Pinpoint the cell where the given text exists, returning its [x, y] midpoint coordinate. 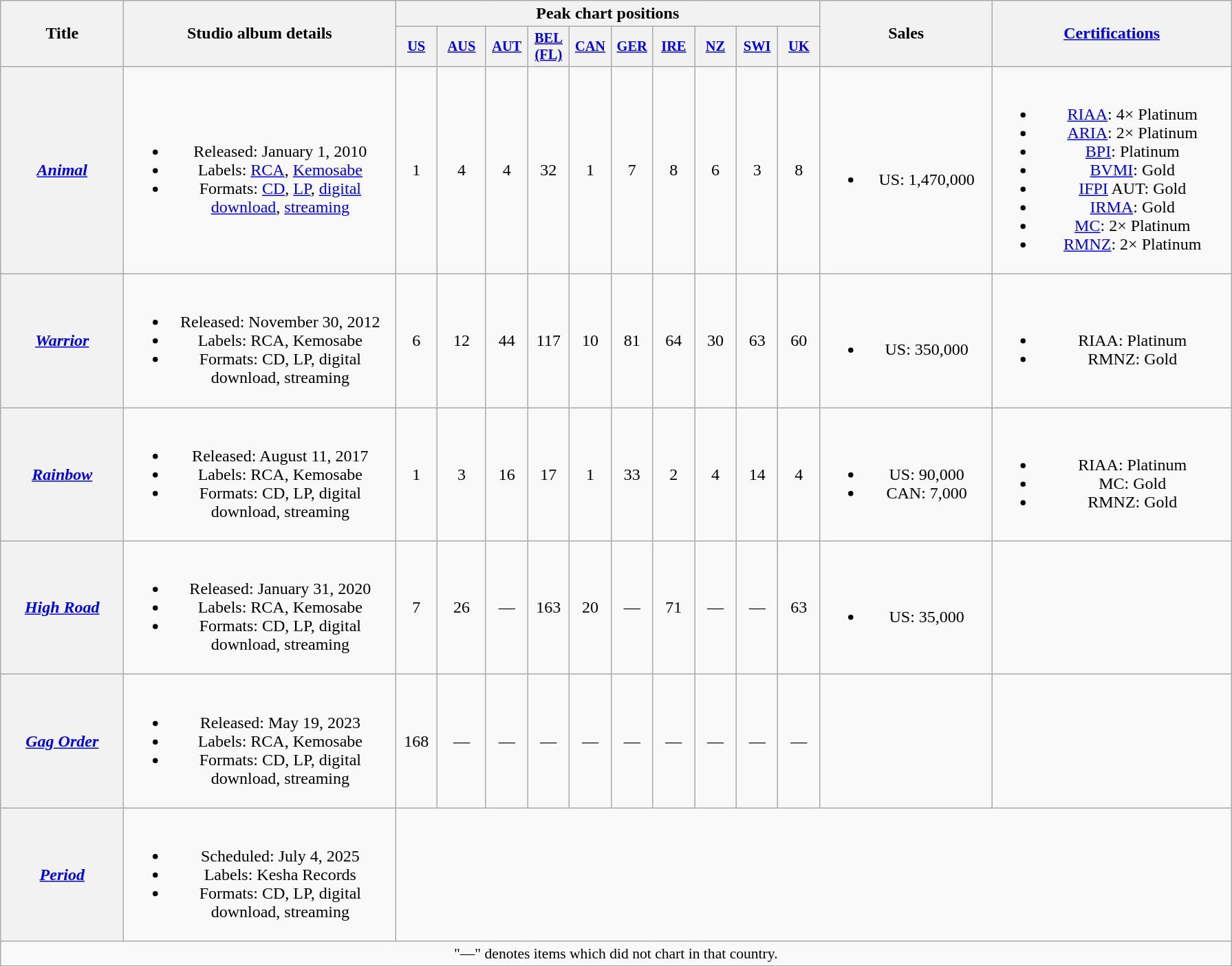
Sales [907, 34]
117 [549, 341]
AUS [462, 47]
44 [506, 341]
26 [462, 608]
RIAA: 4× PlatinumARIA: 2× PlatinumBPI: PlatinumBVMI: GoldIFPI AUT: GoldIRMA: GoldMC: 2× PlatinumRMNZ: 2× Platinum [1112, 170]
GER [631, 47]
BEL(FL) [549, 47]
Certifications [1112, 34]
IRE [674, 47]
60 [799, 341]
12 [462, 341]
UK [799, 47]
High Road [62, 608]
Studio album details [260, 34]
AUT [506, 47]
Title [62, 34]
US: 350,000 [907, 341]
2 [674, 474]
81 [631, 341]
US: 1,470,000 [907, 170]
"—" denotes items which did not chart in that country. [616, 954]
CAN [590, 47]
US: 90,000CAN: 7,000 [907, 474]
32 [549, 170]
168 [417, 741]
17 [549, 474]
US [417, 47]
14 [757, 474]
64 [674, 341]
33 [631, 474]
16 [506, 474]
SWI [757, 47]
163 [549, 608]
Released: May 19, 2023Labels: RCA, KemosabeFormats: CD, LP, digital download, streaming [260, 741]
Period [62, 875]
Released: January 31, 2020Labels: RCA, KemosabeFormats: CD, LP, digital download, streaming [260, 608]
30 [715, 341]
RIAA: PlatinumRMNZ: Gold [1112, 341]
Peak chart positions [608, 14]
Warrior [62, 341]
Released: November 30, 2012Labels: RCA, KemosabeFormats: CD, LP, digital download, streaming [260, 341]
US: 35,000 [907, 608]
Released: January 1, 2010Labels: RCA, KemosabeFormats: CD, LP, digital download, streaming [260, 170]
Released: August 11, 2017Labels: RCA, KemosabeFormats: CD, LP, digital download, streaming [260, 474]
NZ [715, 47]
71 [674, 608]
20 [590, 608]
10 [590, 341]
Gag Order [62, 741]
Animal [62, 170]
Rainbow [62, 474]
Scheduled: July 4, 2025Labels: Kesha RecordsFormats: CD, LP, digital download, streaming [260, 875]
RIAA: PlatinumMC: GoldRMNZ: Gold [1112, 474]
